Capture the cell that displays the provided text and extract its [X, Y] central coordinate. 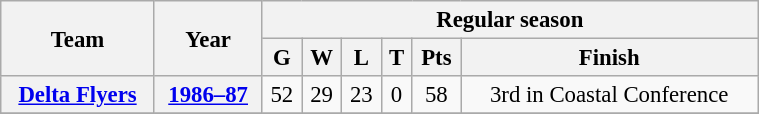
Year [208, 38]
T [396, 58]
L [361, 58]
29 [322, 95]
Pts [436, 58]
W [322, 58]
Delta Flyers [78, 95]
Regular season [510, 20]
1986–87 [208, 95]
52 [282, 95]
Team [78, 38]
23 [361, 95]
0 [396, 95]
58 [436, 95]
Finish [610, 58]
G [282, 58]
3rd in Coastal Conference [610, 95]
